Detect which cell encompasses the target text, then output its (X, Y) center coordinate. 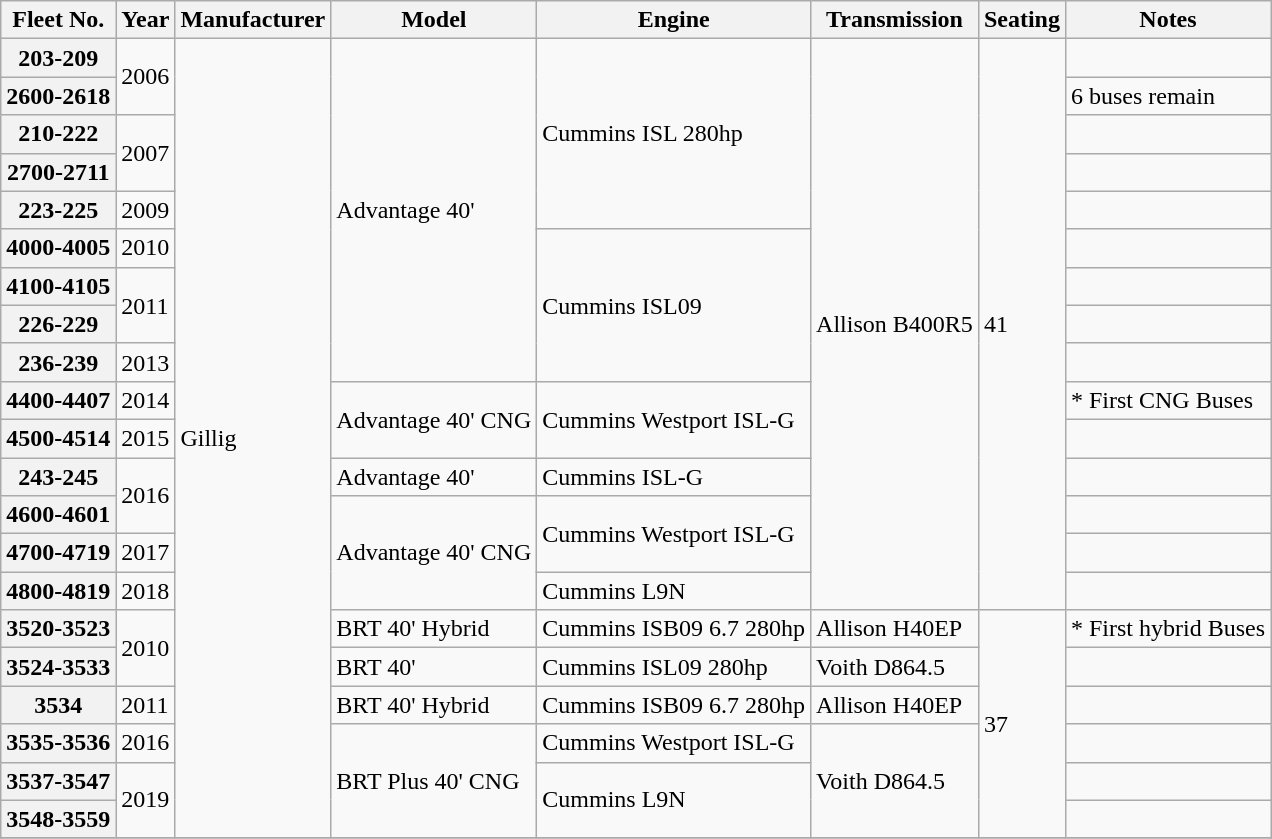
Fleet No. (58, 20)
3535-3536 (58, 743)
226-229 (58, 324)
BRT Plus 40' CNG (434, 781)
4400-4407 (58, 400)
3537-3547 (58, 781)
Notes (1168, 20)
Transmission (895, 20)
236-239 (58, 362)
Engine (674, 20)
Cummins ISL-G (674, 477)
2013 (146, 362)
4800-4819 (58, 591)
* First hybrid Buses (1168, 629)
2018 (146, 591)
203-209 (58, 58)
4100-4105 (58, 286)
Seating (1022, 20)
41 (1022, 324)
2007 (146, 153)
2019 (146, 800)
2014 (146, 400)
Year (146, 20)
Cummins ISL 280hp (674, 134)
4500-4514 (58, 438)
4700-4719 (58, 553)
* First CNG Buses (1168, 400)
2600-2618 (58, 96)
2017 (146, 553)
6 buses remain (1168, 96)
3548-3559 (58, 819)
243-245 (58, 477)
Manufacturer (253, 20)
Cummins ISL09 280hp (674, 667)
210-222 (58, 134)
Model (434, 20)
37 (1022, 724)
Gillig (253, 438)
2700-2711 (58, 172)
2015 (146, 438)
4600-4601 (58, 515)
Cummins ISL09 (674, 305)
2006 (146, 77)
4000-4005 (58, 248)
3534 (58, 705)
Allison B400R5 (895, 324)
223-225 (58, 210)
3524-3533 (58, 667)
BRT 40' (434, 667)
3520-3523 (58, 629)
2009 (146, 210)
